Extract the (x, y) coordinate from the center of the cell holding the provided text.  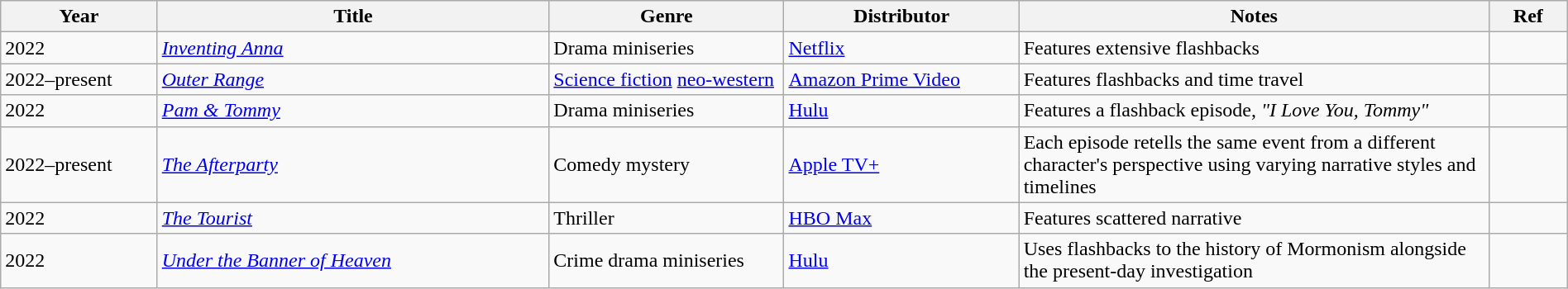
Crime drama miniseries (667, 261)
Features scattered narrative (1254, 218)
Outer Range (353, 79)
Inventing Anna (353, 48)
Thriller (667, 218)
Science fiction neo-western (667, 79)
Distributor (901, 17)
Ref (1528, 17)
Comedy mystery (667, 164)
Year (79, 17)
Title (353, 17)
Pam & Tommy (353, 111)
Apple TV+ (901, 164)
Features flashbacks and time travel (1254, 79)
The Tourist (353, 218)
The Afterparty (353, 164)
Genre (667, 17)
Amazon Prime Video (901, 79)
Each episode retells the same event from a different character's perspective using varying narrative styles and timelines (1254, 164)
HBO Max (901, 218)
Netflix (901, 48)
Uses flashbacks to the history of Mormonism alongside the present-day investigation (1254, 261)
Features extensive flashbacks (1254, 48)
Under the Banner of Heaven (353, 261)
Features a flashback episode, "I Love You, Tommy" (1254, 111)
Notes (1254, 17)
